Locate the cell with the specified text and output its (X, Y) center coordinate. 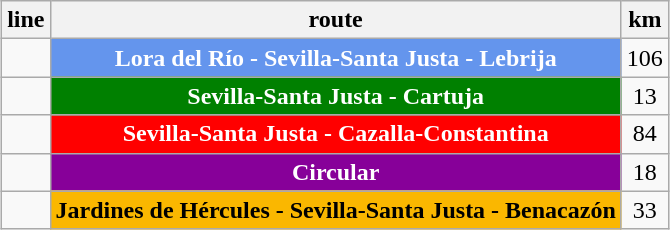
Sevilla-Santa Justa - Cartuja (336, 96)
km (644, 20)
Lora del Río - Sevilla-Santa Justa - Lebrija (336, 58)
33 (644, 210)
Jardines de Hércules - Sevilla-Santa Justa - Benacazón (336, 210)
18 (644, 172)
106 (644, 58)
84 (644, 134)
route (336, 20)
Circular (336, 172)
Sevilla-Santa Justa - Cazalla-Constantina (336, 134)
13 (644, 96)
line (26, 20)
